Pinpoint the cell where the given text exists, returning its [X, Y] midpoint coordinate. 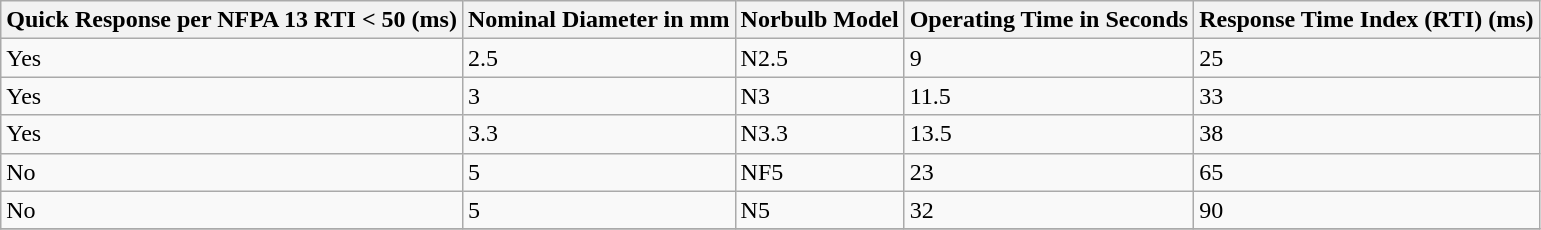
32 [1049, 210]
3 [598, 96]
13.5 [1049, 134]
N3 [820, 96]
2.5 [598, 58]
90 [1366, 210]
11.5 [1049, 96]
33 [1366, 96]
Nominal Diameter in mm [598, 20]
Response Time Index (RTI) (ms) [1366, 20]
Norbulb Model [820, 20]
23 [1049, 172]
Quick Response per NFPA 13 RTI < 50 (ms) [232, 20]
9 [1049, 58]
38 [1366, 134]
3.3 [598, 134]
N3.3 [820, 134]
NF5 [820, 172]
25 [1366, 58]
Operating Time in Seconds [1049, 20]
65 [1366, 172]
N2.5 [820, 58]
N5 [820, 210]
